Output the (x, y) coordinate of the center of the cell containing the given text.  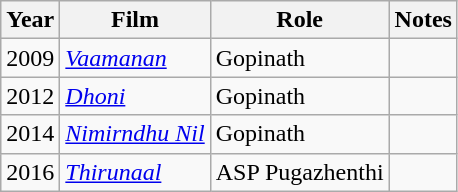
2012 (30, 96)
Role (300, 20)
Year (30, 20)
Nimirndhu Nil (135, 134)
2014 (30, 134)
2016 (30, 172)
Thirunaal (135, 172)
Notes (423, 20)
2009 (30, 58)
Film (135, 20)
Dhoni (135, 96)
Vaamanan (135, 58)
ASP Pugazhenthi (300, 172)
